For the text-containing cell, return its midpoint in (x, y) coordinate format. 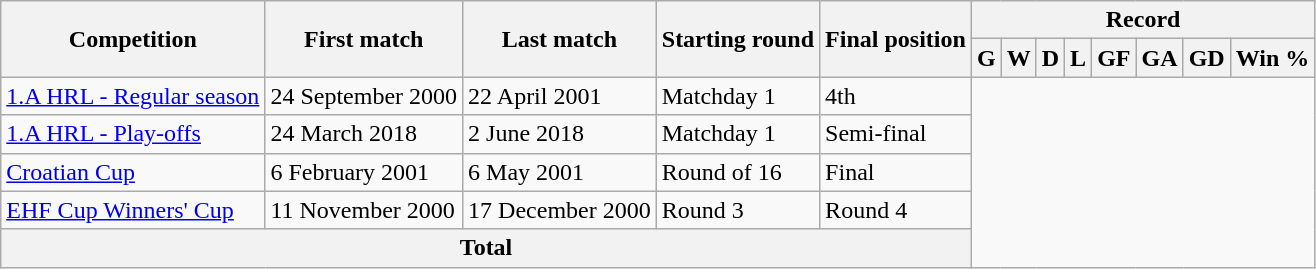
1.A HRL - Regular season (133, 96)
Total (486, 248)
Semi-final (896, 134)
Round 3 (738, 210)
11 November 2000 (364, 210)
G (986, 58)
GD (1206, 58)
24 September 2000 (364, 96)
24 March 2018 (364, 134)
GF (1114, 58)
D (1050, 58)
GA (1160, 58)
6 February 2001 (364, 172)
Final (896, 172)
W (1018, 58)
4th (896, 96)
Competition (133, 39)
Starting round (738, 39)
Win % (1272, 58)
22 April 2001 (560, 96)
6 May 2001 (560, 172)
Round 4 (896, 210)
2 June 2018 (560, 134)
EHF Cup Winners' Cup (133, 210)
Croatian Cup (133, 172)
First match (364, 39)
1.A HRL - Play-offs (133, 134)
Final position (896, 39)
Record (1142, 20)
Round of 16 (738, 172)
Last match (560, 39)
L (1078, 58)
17 December 2000 (560, 210)
